Return the [X, Y] coordinate for the center point of the cell that contains the specified text.  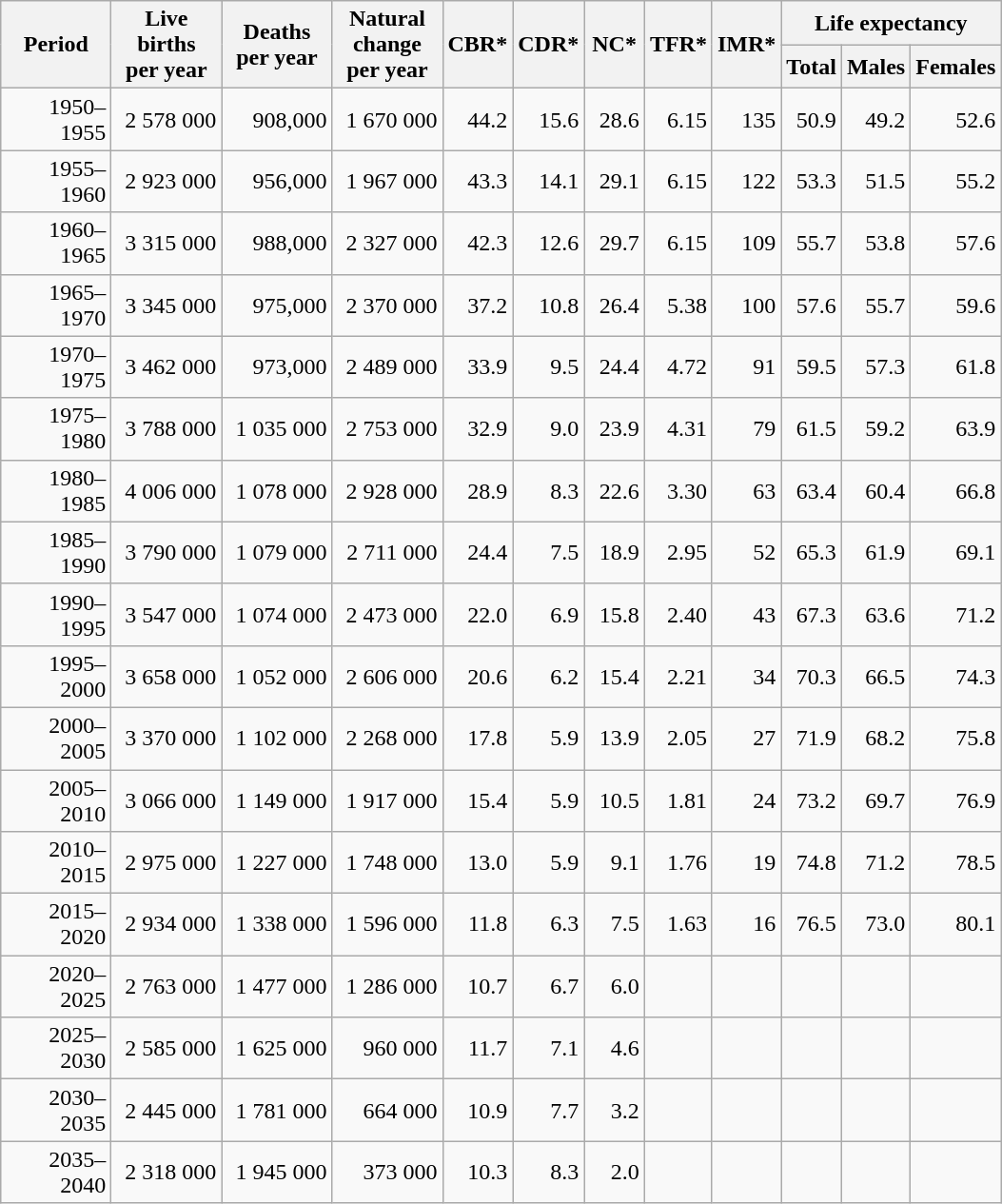
988,000 [277, 244]
3 547 000 [167, 615]
Deathsper year [277, 45]
51.5 [875, 181]
2.05 [678, 739]
9.1 [615, 862]
71.9 [812, 739]
2 606 000 [387, 676]
23.9 [615, 428]
1 945 000 [277, 1173]
57.3 [875, 367]
2.40 [678, 615]
1 967 000 [387, 181]
32.9 [478, 428]
1 286 000 [387, 986]
1985–1990 [56, 552]
43.3 [478, 181]
1 052 000 [277, 676]
42.3 [478, 244]
1 035 000 [277, 428]
1970–1975 [56, 367]
3 370 000 [167, 739]
373 000 [387, 1173]
Period [56, 45]
135 [746, 120]
3 315 000 [167, 244]
3 788 000 [167, 428]
28.9 [478, 491]
2025–2030 [56, 1049]
2035–2040 [56, 1173]
65.3 [812, 552]
1.63 [678, 925]
10.5 [615, 799]
22.6 [615, 491]
69.7 [875, 799]
19 [746, 862]
53.8 [875, 244]
2 753 000 [387, 428]
52 [746, 552]
70.3 [812, 676]
Life expectancy [891, 23]
1 102 000 [277, 739]
4.72 [678, 367]
37.2 [478, 305]
6.0 [615, 986]
63.6 [875, 615]
1960–1965 [56, 244]
76.9 [955, 799]
59.2 [875, 428]
63.4 [812, 491]
76.5 [812, 925]
79 [746, 428]
6.2 [548, 676]
67.3 [812, 615]
75.8 [955, 739]
2.95 [678, 552]
2 327 000 [387, 244]
2 445 000 [167, 1110]
1 074 000 [277, 615]
34 [746, 676]
74.3 [955, 676]
80.1 [955, 925]
2030–2035 [56, 1110]
6.9 [548, 615]
7.7 [548, 1110]
73.0 [875, 925]
18.9 [615, 552]
3 790 000 [167, 552]
20.6 [478, 676]
1990–1995 [56, 615]
1 781 000 [277, 1110]
1.81 [678, 799]
4.6 [615, 1049]
17.8 [478, 739]
16 [746, 925]
975,000 [277, 305]
2.0 [615, 1173]
2 975 000 [167, 862]
50.9 [812, 120]
Live birthsper year [167, 45]
122 [746, 181]
2015–2020 [56, 925]
52.6 [955, 120]
3 658 000 [167, 676]
Males [875, 67]
2 928 000 [387, 491]
2 318 000 [167, 1173]
3 066 000 [167, 799]
Natural changeper year [387, 45]
2 268 000 [387, 739]
2 585 000 [167, 1049]
73.2 [812, 799]
664 000 [387, 1110]
2 763 000 [167, 986]
78.5 [955, 862]
59.5 [812, 367]
68.2 [875, 739]
1 917 000 [387, 799]
24 [746, 799]
15.8 [615, 615]
1 338 000 [277, 925]
11.7 [478, 1049]
Total [812, 67]
69.1 [955, 552]
3.30 [678, 491]
14.1 [548, 181]
1950–1955 [56, 120]
22.0 [478, 615]
1 079 000 [277, 552]
109 [746, 244]
1 149 000 [277, 799]
74.8 [812, 862]
13.0 [478, 862]
13.9 [615, 739]
1 078 000 [277, 491]
43 [746, 615]
Females [955, 67]
1975–1980 [56, 428]
2 489 000 [387, 367]
IMR* [746, 45]
26.4 [615, 305]
63 [746, 491]
2020–2025 [56, 986]
1965–1970 [56, 305]
1 227 000 [277, 862]
1 670 000 [387, 120]
29.7 [615, 244]
29.1 [615, 181]
3.2 [615, 1110]
33.9 [478, 367]
1980–1985 [56, 491]
61.8 [955, 367]
TFR* [678, 45]
908,000 [277, 120]
55.2 [955, 181]
2000–2005 [56, 739]
10.9 [478, 1110]
60.4 [875, 491]
4 006 000 [167, 491]
27 [746, 739]
1 477 000 [277, 986]
NC* [615, 45]
61.5 [812, 428]
2 711 000 [387, 552]
1 596 000 [387, 925]
15.6 [548, 120]
91 [746, 367]
1955–1960 [56, 181]
CBR* [478, 45]
66.5 [875, 676]
2005–2010 [56, 799]
2 923 000 [167, 181]
53.3 [812, 181]
10.7 [478, 986]
10.3 [478, 1173]
960 000 [387, 1049]
3 345 000 [167, 305]
12.6 [548, 244]
5.38 [678, 305]
49.2 [875, 120]
63.9 [955, 428]
11.8 [478, 925]
6.7 [548, 986]
2 473 000 [387, 615]
CDR* [548, 45]
1 748 000 [387, 862]
1 625 000 [277, 1049]
100 [746, 305]
7.1 [548, 1049]
2 370 000 [387, 305]
9.5 [548, 367]
4.31 [678, 428]
2 934 000 [167, 925]
1995–2000 [56, 676]
2 578 000 [167, 120]
61.9 [875, 552]
6.3 [548, 925]
59.6 [955, 305]
2.21 [678, 676]
1.76 [678, 862]
28.6 [615, 120]
973,000 [277, 367]
66.8 [955, 491]
44.2 [478, 120]
9.0 [548, 428]
956,000 [277, 181]
10.8 [548, 305]
3 462 000 [167, 367]
2010–2015 [56, 862]
